From the cell containing the given text, extract its center point as [X, Y] coordinate. 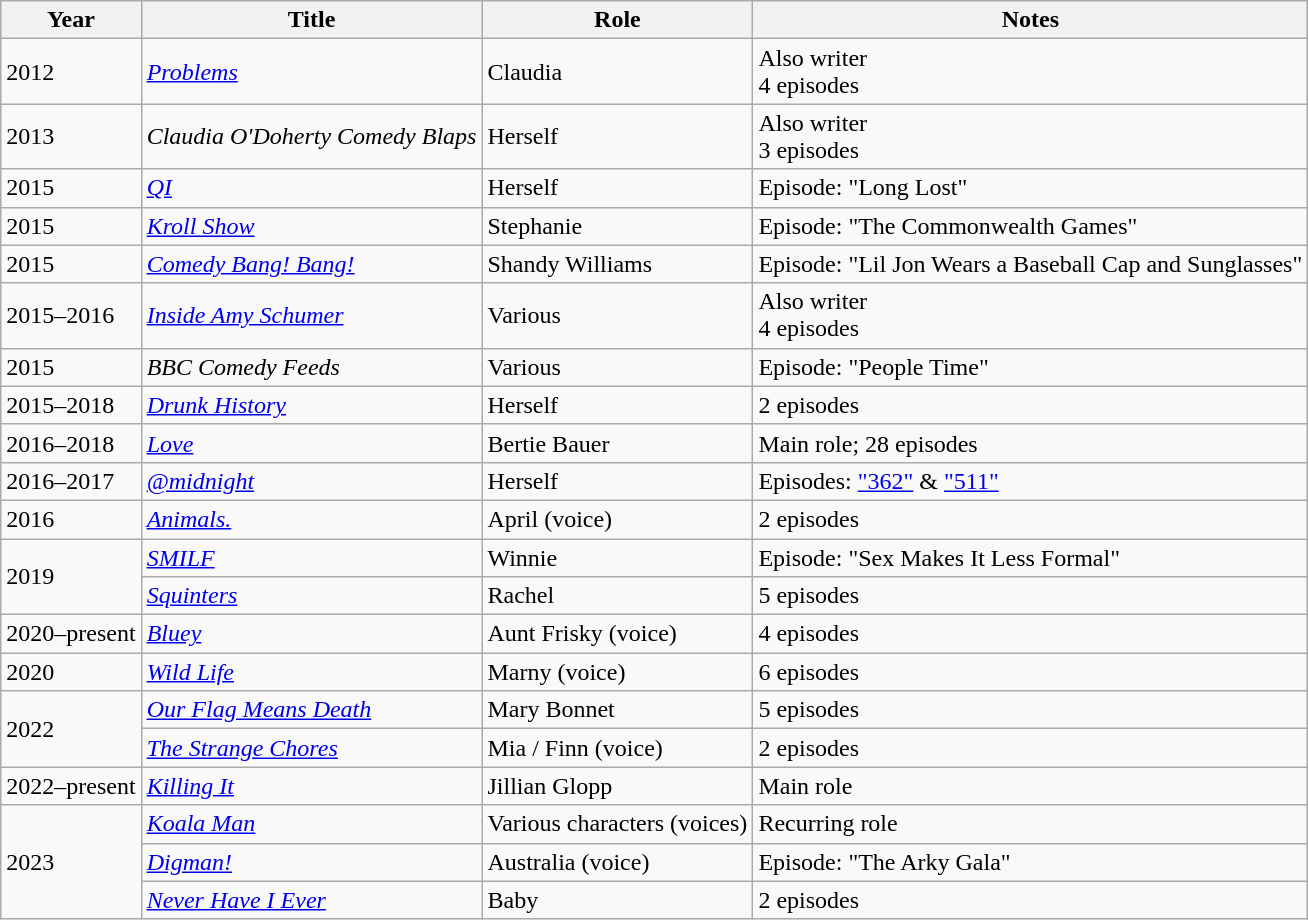
The Strange Chores [312, 748]
4 episodes [1030, 634]
2015–2018 [71, 405]
2020 [71, 672]
Winnie [618, 557]
Various characters (voices) [618, 824]
Notes [1030, 20]
Animals. [312, 519]
Main role [1030, 786]
Year [71, 20]
@midnight [312, 481]
Episode: "Sex Makes It Less Formal" [1030, 557]
2012 [71, 72]
SMILF [312, 557]
Marny (voice) [618, 672]
6 episodes [1030, 672]
Episode: "Lil Jon Wears a Baseball Cap and Sunglasses" [1030, 264]
Problems [312, 72]
2016–2017 [71, 481]
Stephanie [618, 226]
Recurring role [1030, 824]
Claudia [618, 72]
Kroll Show [312, 226]
2013 [71, 136]
Rachel [618, 596]
2022–present [71, 786]
Episode: "The Arky Gala" [1030, 862]
Episodes: "362" & "511" [1030, 481]
Never Have I Ever [312, 900]
2022 [71, 729]
Mia / Finn (voice) [618, 748]
Episode: "Long Lost" [1030, 188]
Bertie Bauer [618, 443]
Inside Amy Schumer [312, 316]
Main role; 28 episodes [1030, 443]
Drunk History [312, 405]
Comedy Bang! Bang! [312, 264]
April (voice) [618, 519]
Love [312, 443]
Jillian Glopp [618, 786]
2020–present [71, 634]
Squinters [312, 596]
2016–2018 [71, 443]
Shandy Williams [618, 264]
BBC Comedy Feeds [312, 367]
2023 [71, 862]
Role [618, 20]
2019 [71, 576]
Bluey [312, 634]
Baby [618, 900]
Also writer3 episodes [1030, 136]
Title [312, 20]
QI [312, 188]
Koala Man [312, 824]
Episode: "People Time" [1030, 367]
Australia (voice) [618, 862]
2016 [71, 519]
Killing It [312, 786]
Claudia O'Doherty Comedy Blaps [312, 136]
Digman! [312, 862]
Wild Life [312, 672]
Mary Bonnet [618, 710]
Episode: "The Commonwealth Games" [1030, 226]
2015–2016 [71, 316]
Our Flag Means Death [312, 710]
Aunt Frisky (voice) [618, 634]
